Capture the cell that displays the provided text and extract its [x, y] central coordinate. 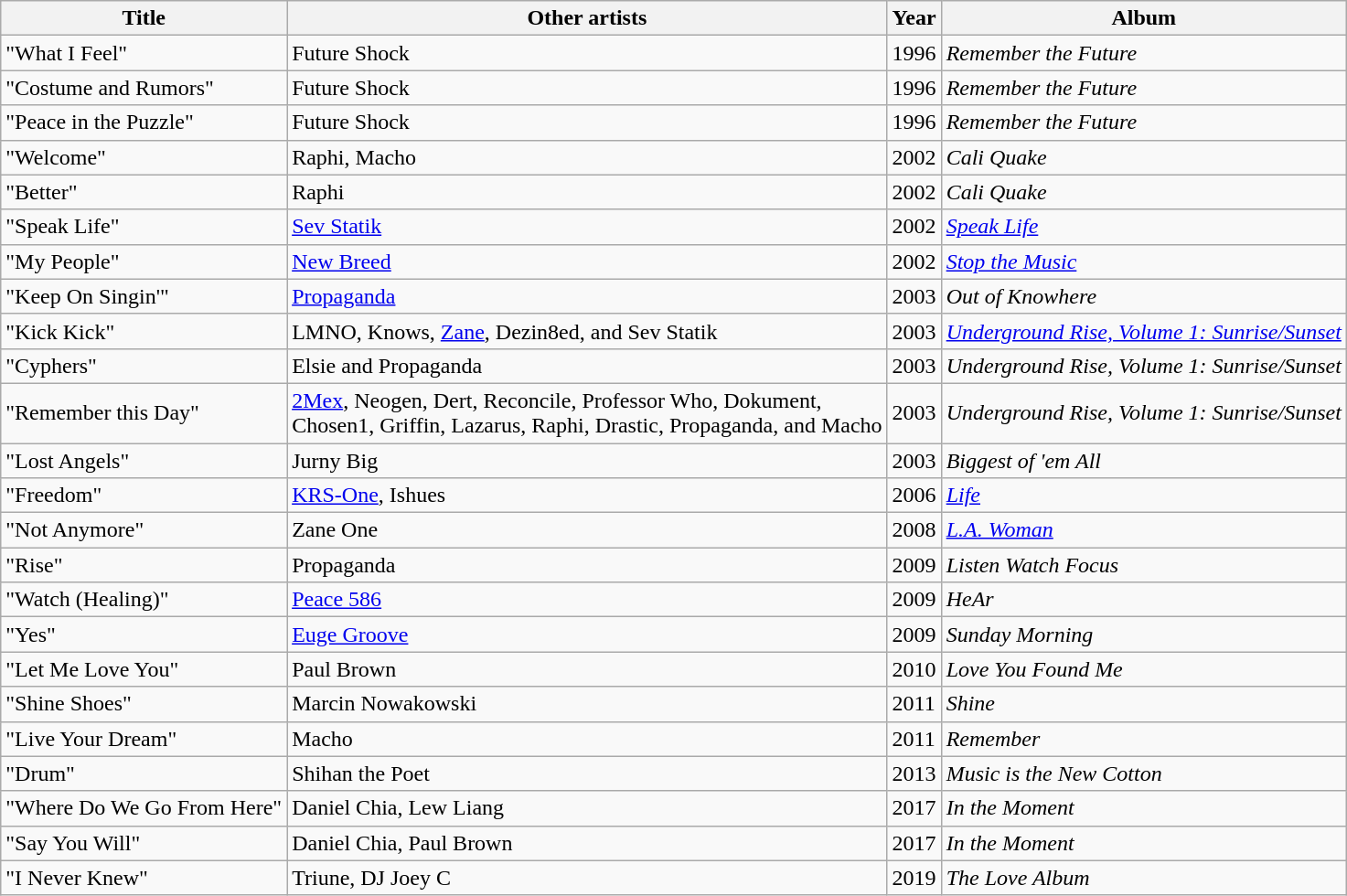
Marcin Nowakowski [587, 704]
"Welcome" [144, 157]
2Mex, Neogen, Dert, Reconcile, Professor Who, Dokument,Chosen1, Griffin, Lazarus, Raphi, Drastic, Propaganda, and Macho [587, 413]
KRS-One, Ishues [587, 496]
"Keep On Singin'" [144, 296]
Daniel Chia, Paul Brown [587, 843]
Music is the New Cotton [1143, 773]
"Shine Shoes" [144, 704]
"What I Feel" [144, 53]
"Drum" [144, 773]
"Lost Angels" [144, 460]
"Remember this Day" [144, 413]
Stop the Music [1143, 261]
"Live Your Dream" [144, 739]
Remember [1143, 739]
Year [914, 18]
Triune, DJ Joey C [587, 878]
Raphi, Macho [587, 157]
"My People" [144, 261]
"Yes" [144, 635]
Sev Statik [587, 227]
"Not Anymore" [144, 530]
Peace 586 [587, 600]
"Freedom" [144, 496]
LMNO, Knows, Zane, Dezin8ed, and Sev Statik [587, 331]
Listen Watch Focus [1143, 565]
"Where Do We Go From Here" [144, 808]
Love You Found Me [1143, 669]
"Watch (Healing)" [144, 600]
Raphi [587, 192]
Euge Groove [587, 635]
Elsie and Propaganda [587, 366]
Paul Brown [587, 669]
Life [1143, 496]
2006 [914, 496]
Out of Knowhere [1143, 296]
"Rise" [144, 565]
"Cyphers" [144, 366]
"I Never Knew" [144, 878]
2013 [914, 773]
"Peace in the Puzzle" [144, 123]
The Love Album [1143, 878]
"Kick Kick" [144, 331]
Shine [1143, 704]
2019 [914, 878]
Album [1143, 18]
"Better" [144, 192]
Biggest of 'em All [1143, 460]
"Say You Will" [144, 843]
Zane One [587, 530]
Shihan the Poet [587, 773]
Sunday Morning [1143, 635]
Macho [587, 739]
Title [144, 18]
L.A. Woman [1143, 530]
2010 [914, 669]
Jurny Big [587, 460]
Speak Life [1143, 227]
"Let Me Love You" [144, 669]
Other artists [587, 18]
2008 [914, 530]
"Speak Life" [144, 227]
HeAr [1143, 600]
Daniel Chia, Lew Liang [587, 808]
New Breed [587, 261]
"Costume and Rumors" [144, 88]
